Find where the given text appears and provide that cell's center as (X, Y) coordinate. 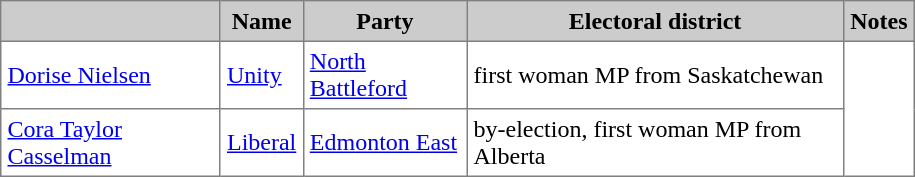
Name (262, 21)
Cora Taylor Casselman (110, 143)
North Battleford (385, 75)
by-election, first woman MP from Alberta (656, 143)
Party (385, 21)
Dorise Nielsen (110, 75)
Notes (878, 21)
Edmonton East (385, 143)
Unity (262, 75)
Electoral district (656, 21)
Liberal (262, 143)
first woman MP from Saskatchewan (656, 75)
